From the cell containing the given text, extract its center point as (X, Y) coordinate. 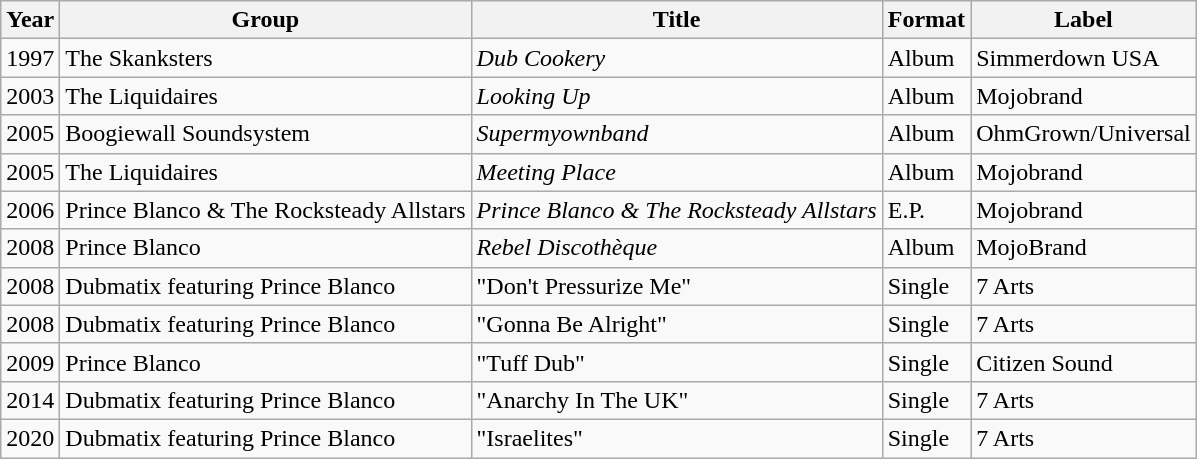
Looking Up (676, 96)
"Gonna Be Alright" (676, 324)
Boogiewall Soundsystem (266, 134)
"Don't Pressurize Me" (676, 286)
2020 (30, 438)
2003 (30, 96)
Format (926, 20)
The Skanksters (266, 58)
"Tuff Dub" (676, 362)
Year (30, 20)
"Israelites" (676, 438)
2014 (30, 400)
2009 (30, 362)
Supermyownband (676, 134)
Group (266, 20)
Citizen Sound (1084, 362)
MojoBrand (1084, 248)
"Anarchy In The UK" (676, 400)
1997 (30, 58)
Rebel Discothèque (676, 248)
Meeting Place (676, 172)
Dub Cookery (676, 58)
E.P. (926, 210)
Simmerdown USA (1084, 58)
Title (676, 20)
Label (1084, 20)
OhmGrown/Universal (1084, 134)
2006 (30, 210)
